Identify which cell holds the provided text, then report its [X, Y] central coordinate. 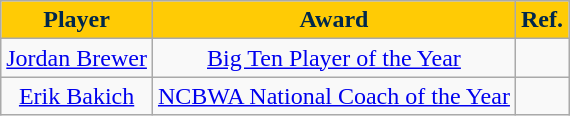
Big Ten Player of the Year [334, 58]
NCBWA National Coach of the Year [334, 96]
Award [334, 20]
Player [77, 20]
Ref. [542, 20]
Erik Bakich [77, 96]
Jordan Brewer [77, 58]
